Scan for the cell matching the given text and deliver its [x, y] coordinate at center. 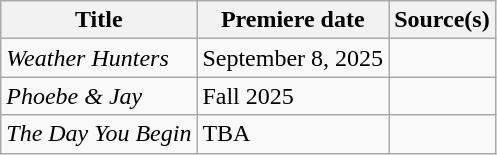
September 8, 2025 [293, 58]
The Day You Begin [99, 134]
Title [99, 20]
TBA [293, 134]
Phoebe & Jay [99, 96]
Premiere date [293, 20]
Weather Hunters [99, 58]
Source(s) [442, 20]
Fall 2025 [293, 96]
